Return the [x, y] coordinate for the center point of the cell that contains the specified text.  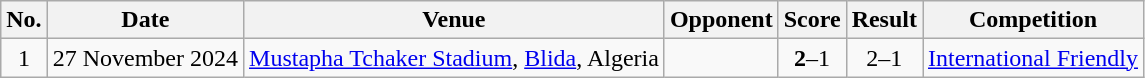
International Friendly [1032, 58]
Date [145, 20]
No. [24, 20]
Opponent [721, 20]
Competition [1032, 20]
Venue [454, 20]
Score [812, 20]
Mustapha Tchaker Stadium, Blida, Algeria [454, 58]
27 November 2024 [145, 58]
1 [24, 58]
Result [884, 20]
